Extract the (X, Y) coordinate from the center of the cell holding the provided text.  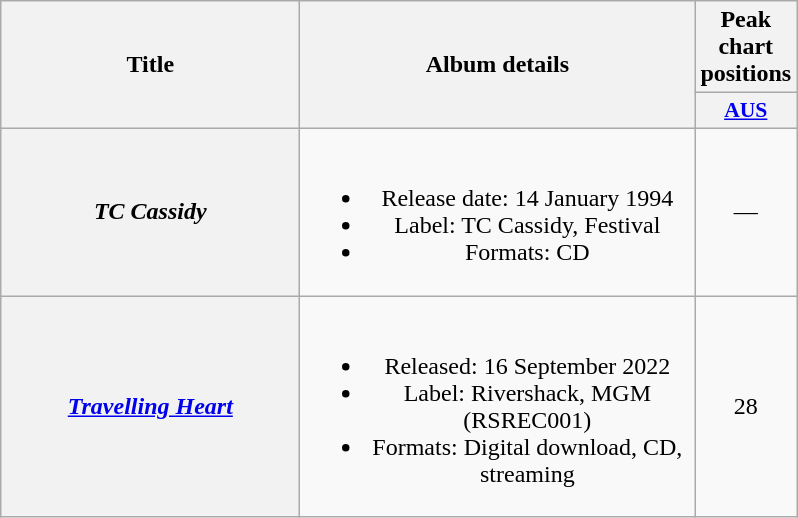
AUS (746, 111)
28 (746, 406)
Album details (498, 65)
Released: 16 September 2022Label: Rivershack, MGM (RSREC001)Formats: Digital download, CD, streaming (498, 406)
Peak chart positions (746, 47)
Release date: 14 January 1994Label: TC Cassidy, FestivalFormats: CD (498, 212)
— (746, 212)
TC Cassidy (150, 212)
Title (150, 65)
Travelling Heart (150, 406)
